Capture the cell that displays the provided text and extract its [x, y] central coordinate. 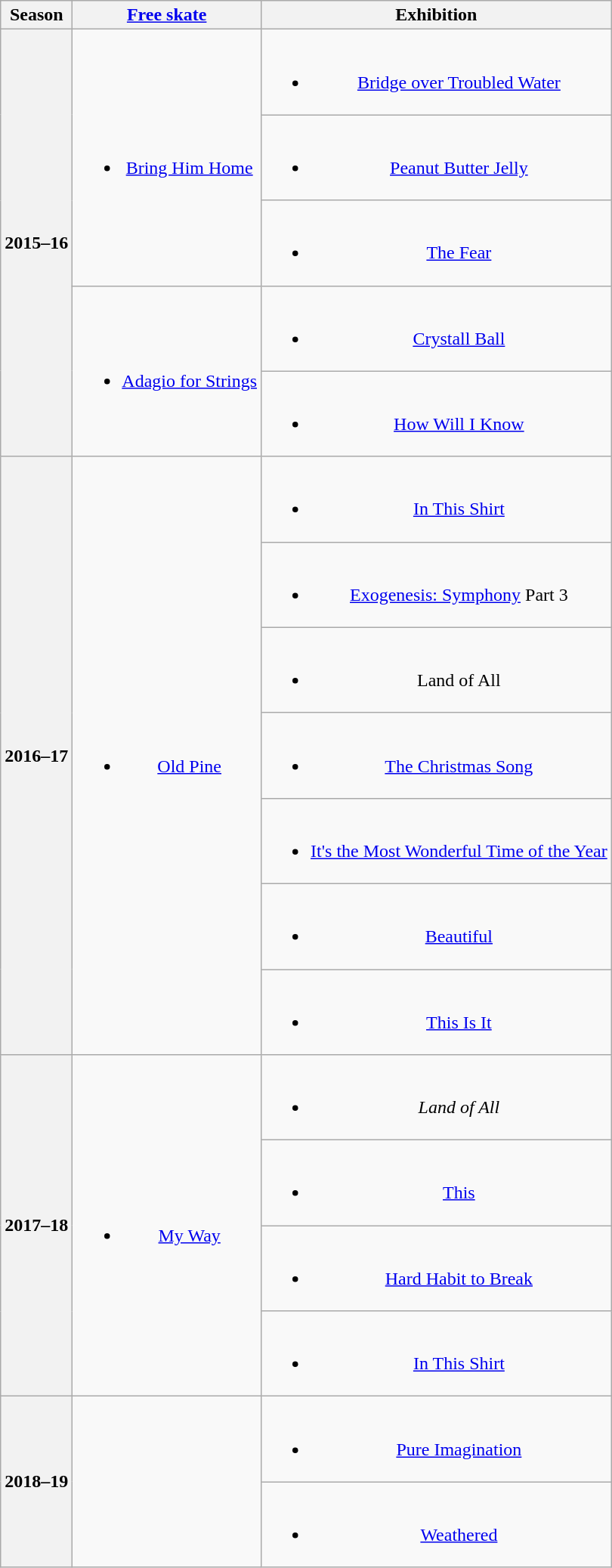
Beautiful [437, 926]
Weathered [437, 1525]
Exogenesis: Symphony Part 3 [437, 585]
Bridge over Troubled Water [437, 73]
2017–18 [36, 1226]
The Christmas Song [437, 756]
Hard Habit to Break [437, 1268]
Adagio for Strings [167, 371]
Crystall Ball [437, 328]
2018–19 [36, 1482]
How Will I Know [437, 414]
This Is It [437, 1011]
It's the Most Wonderful Time of the Year [437, 840]
2016–17 [36, 756]
Old Pine [167, 756]
This [437, 1183]
My Way [167, 1226]
Free skate [167, 15]
Pure Imagination [437, 1439]
2015–16 [36, 243]
The Fear [437, 243]
Exhibition [437, 15]
Season [36, 15]
Bring Him Home [167, 157]
Peanut Butter Jelly [437, 157]
